Provide the [X, Y] coordinate of the cell's center where the given text is located.  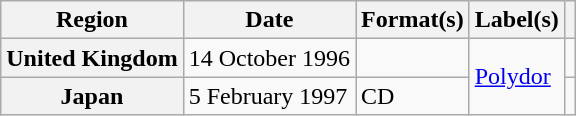
Date [269, 20]
Polydor [516, 77]
Region [92, 20]
CD [413, 96]
14 October 1996 [269, 58]
Label(s) [516, 20]
Japan [92, 96]
Format(s) [413, 20]
United Kingdom [92, 58]
5 February 1997 [269, 96]
